Provide the [x, y] coordinate of the cell's center where the given text is located.  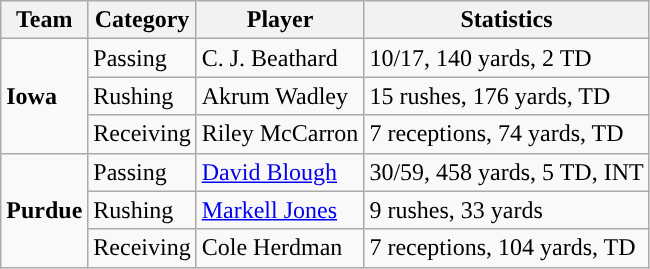
Iowa [44, 96]
10/17, 140 yards, 2 TD [506, 58]
7 receptions, 104 yards, TD [506, 248]
Category [142, 20]
7 receptions, 74 yards, TD [506, 134]
C. J. Beathard [280, 58]
Purdue [44, 210]
Akrum Wadley [280, 96]
Statistics [506, 20]
Player [280, 20]
Markell Jones [280, 210]
30/59, 458 yards, 5 TD, INT [506, 172]
Team [44, 20]
Riley McCarron [280, 134]
David Blough [280, 172]
Cole Herdman [280, 248]
15 rushes, 176 yards, TD [506, 96]
9 rushes, 33 yards [506, 210]
